Provide the [x, y] coordinate of the cell's center where the given text is located.  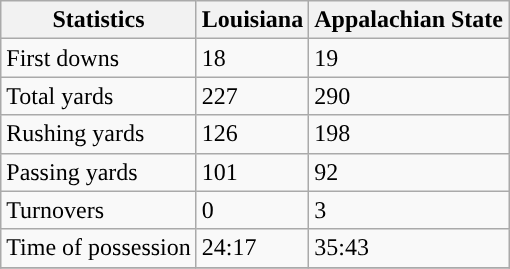
126 [252, 134]
First downs [99, 58]
290 [409, 96]
0 [252, 210]
Passing yards [99, 172]
19 [409, 58]
35:43 [409, 248]
Time of possession [99, 248]
Statistics [99, 20]
Louisiana [252, 20]
198 [409, 134]
3 [409, 210]
Total yards [99, 96]
101 [252, 172]
Rushing yards [99, 134]
92 [409, 172]
24:17 [252, 248]
18 [252, 58]
227 [252, 96]
Appalachian State [409, 20]
Turnovers [99, 210]
